From the cell containing the given text, extract its center point as [X, Y] coordinate. 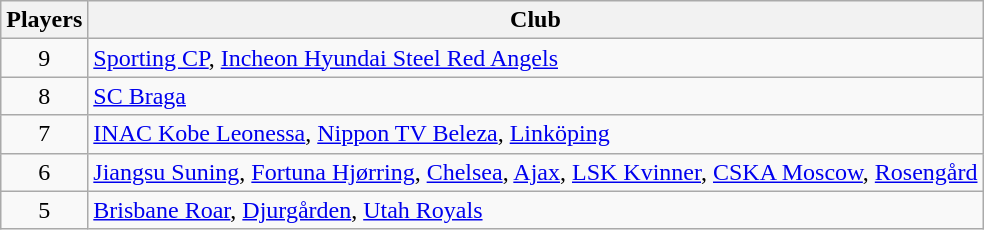
Players [44, 20]
Jiangsu Suning, Fortuna Hjørring, Chelsea, Ajax, LSK Kvinner, CSKA Moscow, Rosengård [536, 172]
INAC Kobe Leonessa, Nippon TV Beleza, Linköping [536, 134]
Club [536, 20]
5 [44, 210]
7 [44, 134]
SC Braga [536, 96]
Brisbane Roar, Djurgården, Utah Royals [536, 210]
8 [44, 96]
9 [44, 58]
6 [44, 172]
Sporting CP, Incheon Hyundai Steel Red Angels [536, 58]
